Capture the cell that displays the provided text and extract its [X, Y] central coordinate. 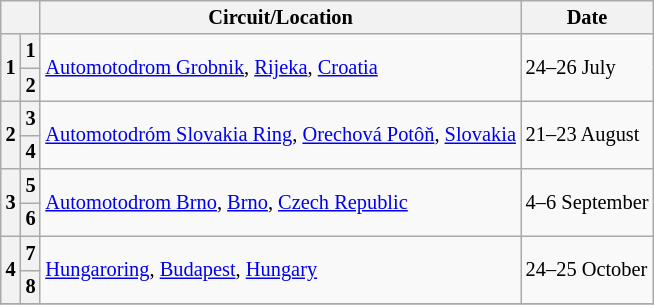
Hungaroring, Budapest, Hungary [280, 270]
5 [31, 186]
Automotodróm Slovakia Ring, Orechová Potôň, Slovakia [280, 134]
6 [31, 219]
7 [31, 253]
4–6 September [588, 202]
21–23 August [588, 134]
Automotodrom Grobnik, Rijeka, Croatia [280, 68]
8 [31, 287]
Automotodrom Brno, Brno, Czech Republic [280, 202]
Circuit/Location [280, 17]
24–26 July [588, 68]
24–25 October [588, 270]
Date [588, 17]
